For the text-containing cell, return its midpoint in [x, y] coordinate format. 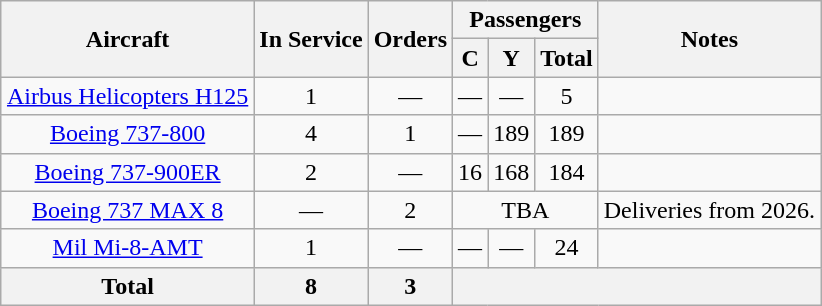
24 [567, 248]
5 [567, 96]
16 [470, 172]
Deliveries from 2026. [709, 210]
Boeing 737-900ER [127, 172]
Aircraft [127, 39]
4 [311, 134]
8 [311, 286]
C [470, 58]
Mil Mi-8-AMT [127, 248]
Orders [410, 39]
In Service [311, 39]
Notes [709, 39]
Boeing 737 MAX 8 [127, 210]
TBA [526, 210]
Airbus Helicopters H125 [127, 96]
3 [410, 286]
184 [567, 172]
Passengers [526, 20]
Y [512, 58]
Boeing 737-800 [127, 134]
168 [512, 172]
